From the cell containing the given text, extract its center point as [X, Y] coordinate. 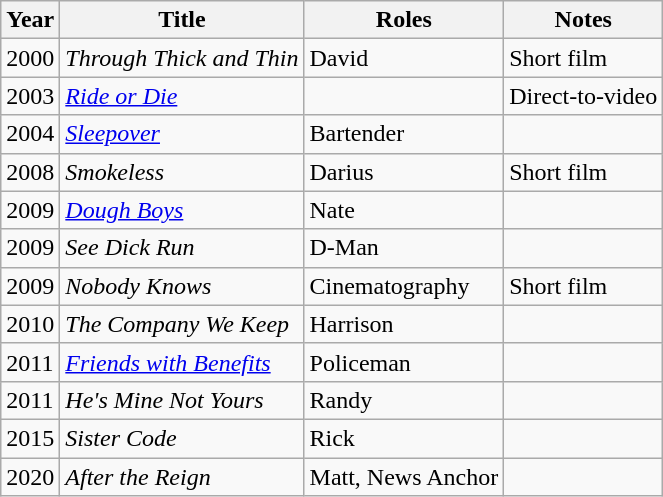
Randy [404, 400]
Year [30, 20]
2008 [30, 172]
Nate [404, 210]
Through Thick and Thin [182, 58]
2020 [30, 477]
See Dick Run [182, 248]
Bartender [404, 134]
Friends with Benefits [182, 362]
Sleepover [182, 134]
Title [182, 20]
Roles [404, 20]
Cinematography [404, 286]
Dough Boys [182, 210]
2010 [30, 324]
The Company We Keep [182, 324]
2000 [30, 58]
Nobody Knows [182, 286]
Darius [404, 172]
David [404, 58]
After the Reign [182, 477]
Rick [404, 438]
Harrison [404, 324]
Smokeless [182, 172]
2003 [30, 96]
Matt, News Anchor [404, 477]
2015 [30, 438]
Direct-to-video [584, 96]
2004 [30, 134]
D-Man [404, 248]
Sister Code [182, 438]
Ride or Die [182, 96]
He's Mine Not Yours [182, 400]
Notes [584, 20]
Policeman [404, 362]
